From the cell containing the given text, extract its center point as [x, y] coordinate. 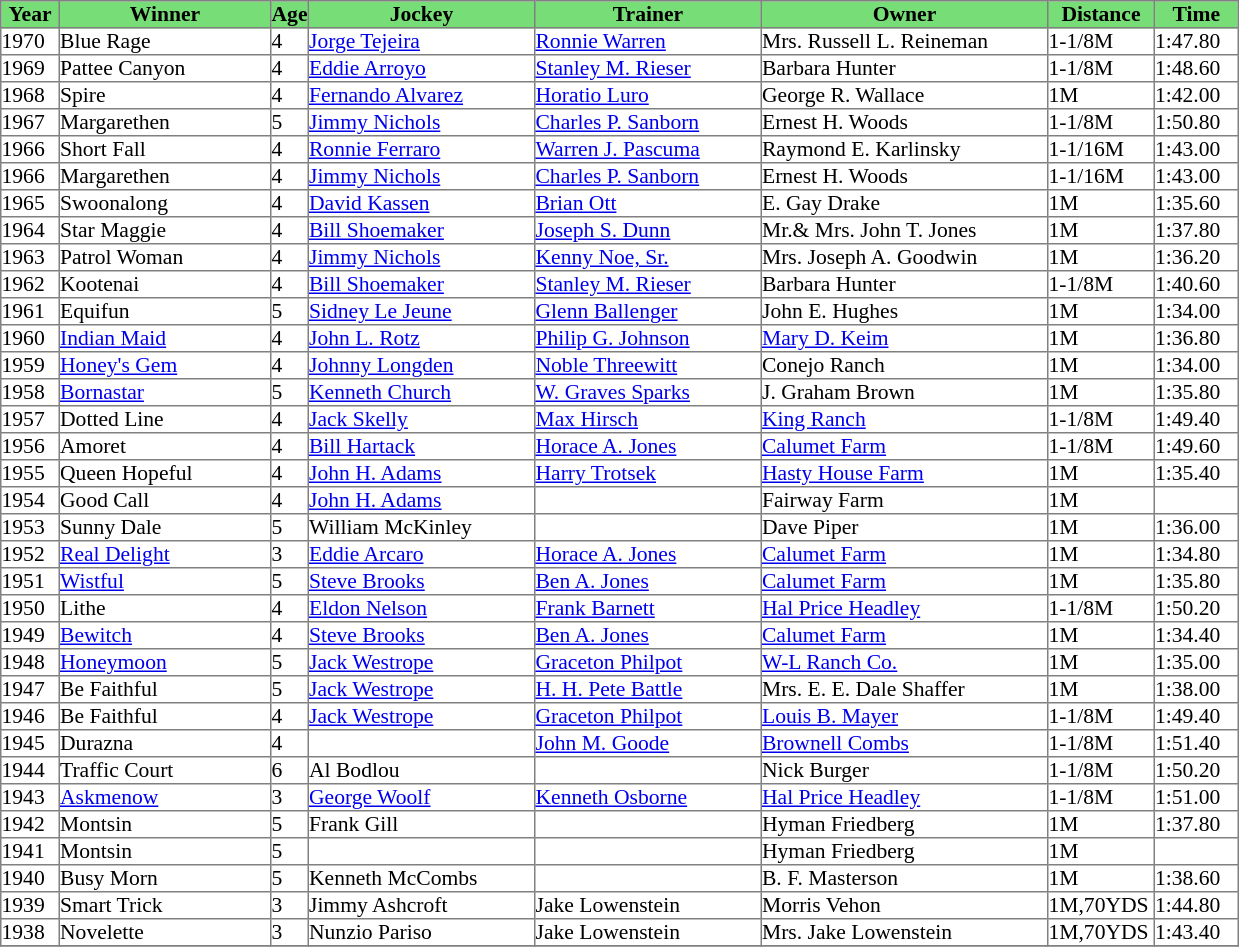
Owner [904, 14]
Noble Threewitt [648, 366]
1:50.80 [1196, 122]
Brownell Combs [904, 744]
Mrs. Russell L. Reineman [904, 42]
David Kassen [421, 204]
Fairway Farm [904, 500]
1:34.80 [1196, 554]
Smart Trick [165, 906]
Al Bodlou [421, 770]
Short Fall [165, 150]
1969 [30, 68]
1:34.40 [1196, 636]
Pattee Canyon [165, 68]
1941 [30, 852]
Jimmy Ashcroft [421, 906]
B. F. Masterson [904, 878]
Brian Ott [648, 204]
Philip G. Johnson [648, 338]
1955 [30, 474]
Jack Skelly [421, 420]
Ronnie Ferraro [421, 150]
Bewitch [165, 636]
Hasty House Farm [904, 474]
Honeymoon [165, 662]
Glenn Ballenger [648, 312]
Sunny Dale [165, 528]
Amoret [165, 446]
1:35.00 [1196, 662]
1968 [30, 96]
Morris Vehon [904, 906]
Kenneth Church [421, 392]
Age [290, 14]
Joseph S. Dunn [648, 230]
1961 [30, 312]
1:38.60 [1196, 878]
Dotted Line [165, 420]
Year [30, 14]
Ronnie Warren [648, 42]
1:36.80 [1196, 338]
1951 [30, 582]
Warren J. Pascuma [648, 150]
1954 [30, 500]
1:49.60 [1196, 446]
1:51.00 [1196, 798]
1956 [30, 446]
Time [1196, 14]
Sidney Le Jeune [421, 312]
Spire [165, 96]
1965 [30, 204]
1942 [30, 824]
Lithe [165, 608]
Horatio Luro [648, 96]
Dave Piper [904, 528]
Askmenow [165, 798]
Bornastar [165, 392]
Mary D. Keim [904, 338]
1:36.20 [1196, 258]
Distance [1101, 14]
Harry Trotsek [648, 474]
King Ranch [904, 420]
1953 [30, 528]
Johnny Longden [421, 366]
1:36.00 [1196, 528]
George Woolf [421, 798]
Good Call [165, 500]
1967 [30, 122]
Mrs. Joseph A. Goodwin [904, 258]
W. Graves Sparks [648, 392]
Louis B. Mayer [904, 716]
1:44.80 [1196, 906]
W-L Ranch Co. [904, 662]
Mrs. E. E. Dale Shaffer [904, 690]
Eldon Nelson [421, 608]
1959 [30, 366]
1944 [30, 770]
Star Maggie [165, 230]
Jorge Tejeira [421, 42]
1:35.60 [1196, 204]
6 [290, 770]
Bill Hartack [421, 446]
John L. Rotz [421, 338]
Kenneth McCombs [421, 878]
1947 [30, 690]
Traffic Court [165, 770]
1:47.80 [1196, 42]
Nunzio Pariso [421, 932]
Frank Barnett [648, 608]
Indian Maid [165, 338]
Kenneth Osborne [648, 798]
1962 [30, 284]
1:51.40 [1196, 744]
E. Gay Drake [904, 204]
Conejo Ranch [904, 366]
1970 [30, 42]
1946 [30, 716]
H. H. Pete Battle [648, 690]
Durazna [165, 744]
Queen Hopeful [165, 474]
Nick Burger [904, 770]
1:40.60 [1196, 284]
Patrol Woman [165, 258]
Blue Rage [165, 42]
Kootenai [165, 284]
Raymond E. Karlinsky [904, 150]
1949 [30, 636]
Jockey [421, 14]
1958 [30, 392]
1:42.00 [1196, 96]
Fernando Alvarez [421, 96]
John M. Goode [648, 744]
William McKinley [421, 528]
1939 [30, 906]
Swoonalong [165, 204]
John E. Hughes [904, 312]
George R. Wallace [904, 96]
1:38.00 [1196, 690]
Equifun [165, 312]
1964 [30, 230]
1945 [30, 744]
Eddie Arroyo [421, 68]
Busy Morn [165, 878]
Winner [165, 14]
J. Graham Brown [904, 392]
Wistful [165, 582]
Trainer [648, 14]
Novelette [165, 932]
Mrs. Jake Lowenstein [904, 932]
1:35.40 [1196, 474]
1940 [30, 878]
1960 [30, 338]
1948 [30, 662]
1943 [30, 798]
1938 [30, 932]
1952 [30, 554]
1957 [30, 420]
1:48.60 [1196, 68]
1963 [30, 258]
1:43.40 [1196, 932]
Mr.& Mrs. John T. Jones [904, 230]
1950 [30, 608]
Frank Gill [421, 824]
Max Hirsch [648, 420]
Honey's Gem [165, 366]
Kenny Noe, Sr. [648, 258]
Real Delight [165, 554]
Eddie Arcaro [421, 554]
